Search for the cell housing the specified text and yield its [X, Y] center coordinate. 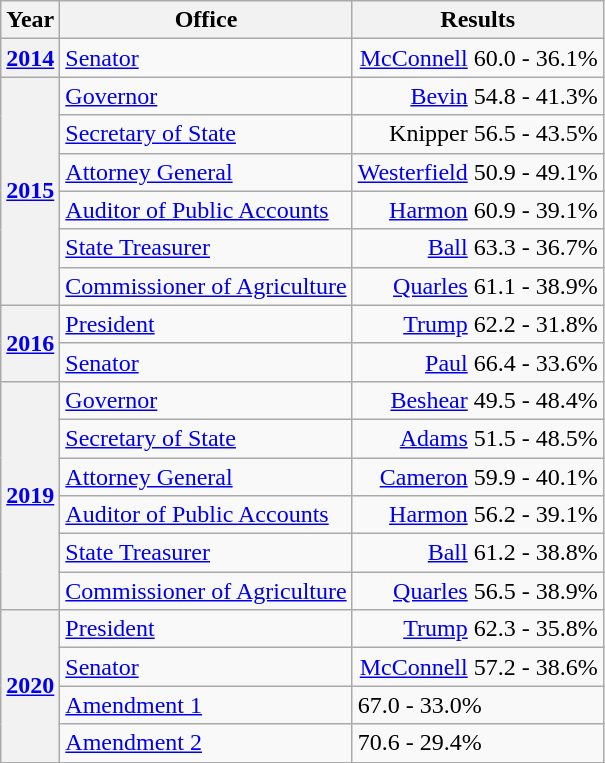
Year [30, 20]
70.6 - 29.4% [478, 743]
Bevin 54.8 - 41.3% [478, 96]
Ball 63.3 - 36.7% [478, 248]
Harmon 60.9 - 39.1% [478, 210]
McConnell 60.0 - 36.1% [478, 58]
Paul 66.4 - 33.6% [478, 362]
Adams 51.5 - 48.5% [478, 438]
2020 [30, 686]
Quarles 61.1 - 38.9% [478, 286]
Cameron 59.9 - 40.1% [478, 477]
Westerfield 50.9 - 49.1% [478, 172]
2019 [30, 495]
Knipper 56.5 - 43.5% [478, 134]
Ball 61.2 - 38.8% [478, 553]
Beshear 49.5 - 48.4% [478, 400]
McConnell 57.2 - 38.6% [478, 667]
2016 [30, 343]
Office [206, 20]
Amendment 1 [206, 705]
67.0 - 33.0% [478, 705]
Trump 62.3 - 35.8% [478, 629]
Harmon 56.2 - 39.1% [478, 515]
Trump 62.2 - 31.8% [478, 324]
2015 [30, 191]
Quarles 56.5 - 38.9% [478, 591]
2014 [30, 58]
Results [478, 20]
Amendment 2 [206, 743]
